Identify which cell holds the provided text, then report its (X, Y) central coordinate. 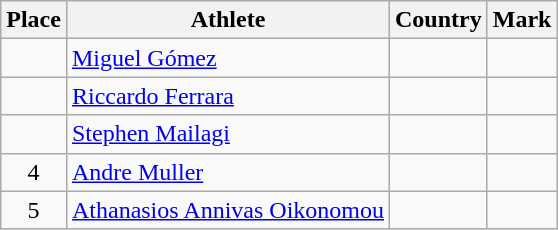
Athanasios Annivas Oikonomou (228, 210)
Riccardo Ferrara (228, 96)
5 (34, 210)
Athlete (228, 20)
Miguel Gómez (228, 58)
Andre Muller (228, 172)
Stephen Mailagi (228, 134)
4 (34, 172)
Mark (522, 20)
Country (439, 20)
Place (34, 20)
